Extract the [X, Y] coordinate from the center of the cell holding the provided text.  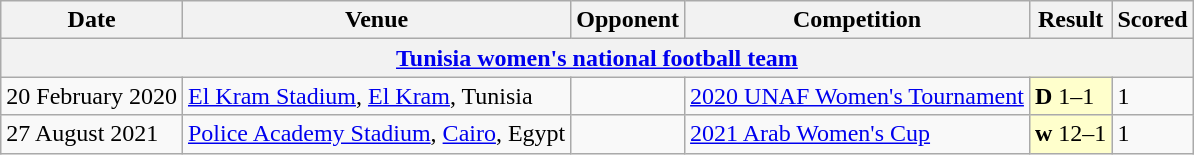
27 August 2021 [92, 134]
2021 Arab Women's Cup [858, 134]
Police Academy Stadium, Cairo, Egypt [376, 134]
20 February 2020 [92, 96]
Venue [376, 20]
D 1–1 [1070, 96]
Result [1070, 20]
2020 UNAF Women's Tournament [858, 96]
El Kram Stadium, El Kram, Tunisia [376, 96]
Opponent [628, 20]
Tunisia women's national football team [597, 58]
Scored [1152, 20]
Date [92, 20]
Competition [858, 20]
w 12–1 [1070, 134]
